Locate the cell with the specified text and output its [X, Y] center coordinate. 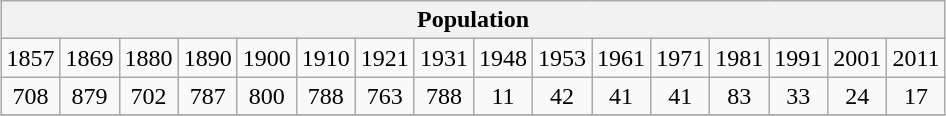
Population [473, 20]
1981 [740, 58]
708 [30, 96]
1948 [502, 58]
787 [208, 96]
11 [502, 96]
702 [148, 96]
1880 [148, 58]
24 [858, 96]
1931 [444, 58]
2001 [858, 58]
17 [916, 96]
1900 [266, 58]
1869 [90, 58]
1953 [562, 58]
1961 [622, 58]
2011 [916, 58]
33 [798, 96]
763 [384, 96]
83 [740, 96]
1921 [384, 58]
1890 [208, 58]
879 [90, 96]
800 [266, 96]
42 [562, 96]
1857 [30, 58]
1971 [680, 58]
1910 [326, 58]
1991 [798, 58]
